From the cell containing the given text, extract its center point as (x, y) coordinate. 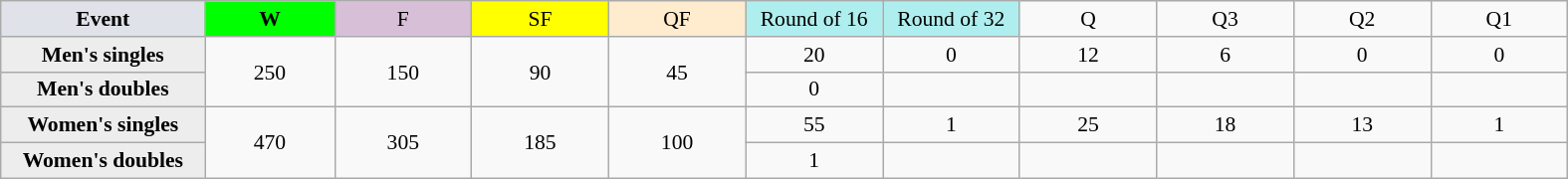
Men's singles (104, 55)
Men's doubles (104, 89)
SF (541, 19)
305 (403, 143)
90 (541, 72)
F (403, 19)
Women's singles (104, 125)
Q (1088, 19)
Round of 32 (951, 19)
W (270, 19)
20 (814, 55)
Women's doubles (104, 161)
150 (403, 72)
QF (677, 19)
470 (270, 143)
12 (1088, 55)
185 (541, 143)
Round of 16 (814, 19)
13 (1362, 125)
Q3 (1226, 19)
45 (677, 72)
Q1 (1499, 19)
6 (1226, 55)
18 (1226, 125)
55 (814, 125)
25 (1088, 125)
Q2 (1362, 19)
Event (104, 19)
100 (677, 143)
250 (270, 72)
